Locate the cell with the specified text and output its (x, y) center coordinate. 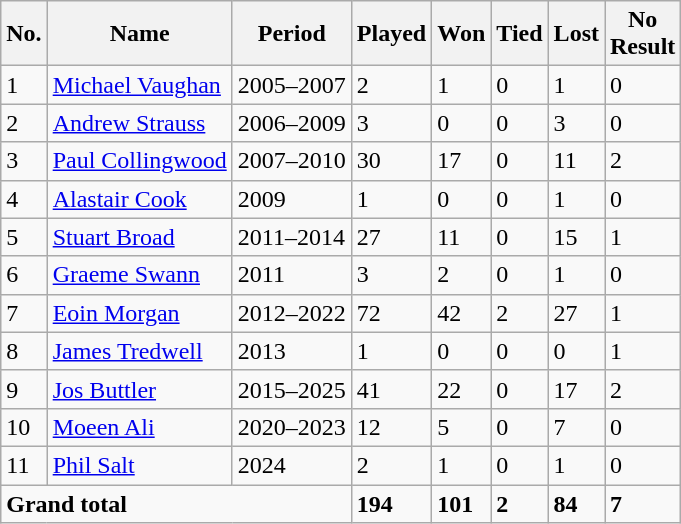
2006–2009 (292, 123)
41 (391, 389)
Alastair Cook (140, 199)
James Tredwell (140, 351)
12 (391, 427)
2005–2007 (292, 85)
Stuart Broad (140, 237)
15 (576, 237)
Paul Collingwood (140, 161)
2024 (292, 465)
9 (24, 389)
2011–2014 (292, 237)
NoResult (642, 34)
Jos Buttler (140, 389)
194 (391, 503)
Andrew Strauss (140, 123)
Grand total (176, 503)
8 (24, 351)
6 (24, 275)
42 (462, 313)
Name (140, 34)
2007–2010 (292, 161)
30 (391, 161)
2020–2023 (292, 427)
Played (391, 34)
84 (576, 503)
Won (462, 34)
22 (462, 389)
Tied (520, 34)
10 (24, 427)
Graeme Swann (140, 275)
4 (24, 199)
2013 (292, 351)
2012–2022 (292, 313)
2009 (292, 199)
Michael Vaughan (140, 85)
2015–2025 (292, 389)
72 (391, 313)
Lost (576, 34)
Eoin Morgan (140, 313)
Period (292, 34)
Moeen Ali (140, 427)
Phil Salt (140, 465)
2011 (292, 275)
No. (24, 34)
101 (462, 503)
